Pinpoint the cell where the given text exists, returning its (x, y) midpoint coordinate. 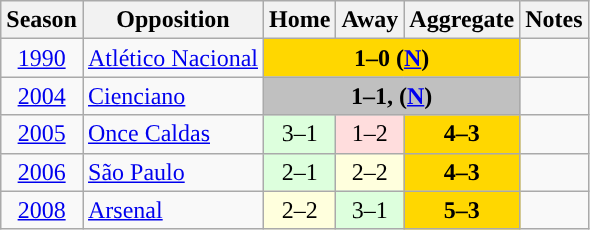
Cienciano (172, 96)
Arsenal (172, 210)
5–3 (462, 210)
2008 (42, 210)
2006 (42, 172)
1–1, (N) (392, 96)
Aggregate (462, 20)
Atlético Nacional (172, 58)
2005 (42, 134)
1–2 (370, 134)
1990 (42, 58)
2004 (42, 96)
Away (370, 20)
1–0 (N) (392, 58)
Notes (554, 20)
Season (42, 20)
Home (300, 20)
Once Caldas (172, 134)
2–1 (300, 172)
São Paulo (172, 172)
Opposition (172, 20)
